Find where the given text appears and provide that cell's center as [x, y] coordinate. 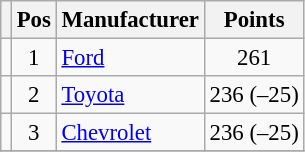
2 [34, 95]
Ford [130, 58]
1 [34, 58]
Points [254, 20]
261 [254, 58]
Manufacturer [130, 20]
Pos [34, 20]
Toyota [130, 95]
Chevrolet [130, 133]
3 [34, 133]
